Detect which cell encompasses the target text, then output its (X, Y) center coordinate. 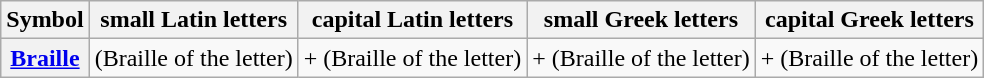
capital Latin letters (412, 20)
small Greek letters (642, 20)
(Braille of the letter) (194, 58)
Braille (45, 58)
Symbol (45, 20)
small Latin letters (194, 20)
capital Greek letters (870, 20)
